Search for the cell housing the specified text and yield its [X, Y] center coordinate. 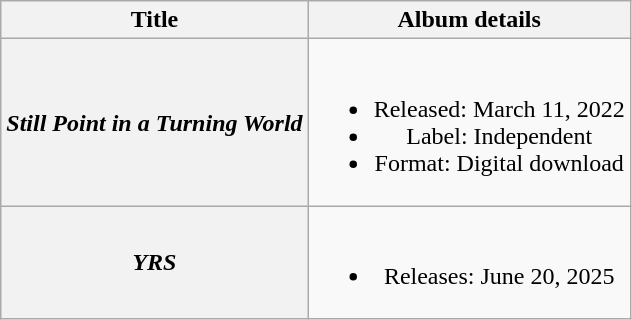
Album details [469, 20]
YRS [154, 262]
Releases: June 20, 2025 [469, 262]
Released: March 11, 2022Label: IndependentFormat: Digital download [469, 122]
Title [154, 20]
Still Point in a Turning World [154, 122]
